Extract the (x, y) coordinate from the center of the cell holding the provided text.  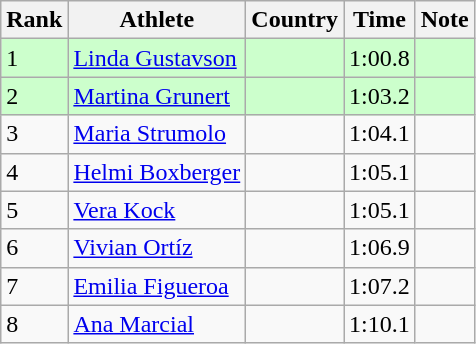
Ana Marcial (157, 324)
Country (295, 20)
Maria Strumolo (157, 134)
1:06.9 (380, 248)
Note (444, 20)
5 (34, 210)
8 (34, 324)
1:03.2 (380, 96)
Helmi Boxberger (157, 172)
1:07.2 (380, 286)
Linda Gustavson (157, 58)
6 (34, 248)
1:10.1 (380, 324)
Vivian Ortíz (157, 248)
2 (34, 96)
Athlete (157, 20)
1 (34, 58)
Vera Kock (157, 210)
Martina Grunert (157, 96)
7 (34, 286)
3 (34, 134)
Time (380, 20)
1:00.8 (380, 58)
Rank (34, 20)
4 (34, 172)
1:04.1 (380, 134)
Emilia Figueroa (157, 286)
